From the cell containing the given text, extract its center point as [x, y] coordinate. 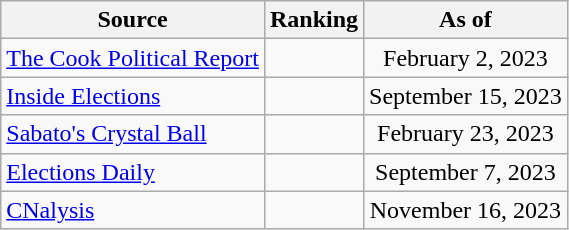
Ranking [314, 20]
February 2, 2023 [466, 58]
Sabato's Crystal Ball [133, 134]
November 16, 2023 [466, 210]
As of [466, 20]
September 15, 2023 [466, 96]
Source [133, 20]
Elections Daily [133, 172]
The Cook Political Report [133, 58]
September 7, 2023 [466, 172]
CNalysis [133, 210]
February 23, 2023 [466, 134]
Inside Elections [133, 96]
